Scan for the cell matching the given text and deliver its (x, y) coordinate at center. 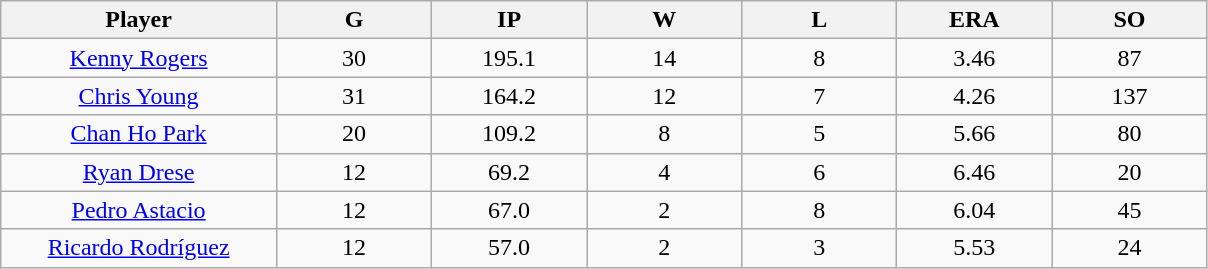
IP (510, 20)
W (664, 20)
5.53 (974, 248)
G (354, 20)
5.66 (974, 134)
Ryan Drese (139, 172)
7 (820, 96)
24 (1130, 248)
6 (820, 172)
Ricardo Rodríguez (139, 248)
3.46 (974, 58)
SO (1130, 20)
164.2 (510, 96)
Chris Young (139, 96)
Player (139, 20)
67.0 (510, 210)
Pedro Astacio (139, 210)
195.1 (510, 58)
69.2 (510, 172)
80 (1130, 134)
45 (1130, 210)
4 (664, 172)
30 (354, 58)
Chan Ho Park (139, 134)
4.26 (974, 96)
87 (1130, 58)
3 (820, 248)
31 (354, 96)
6.46 (974, 172)
6.04 (974, 210)
14 (664, 58)
Kenny Rogers (139, 58)
L (820, 20)
57.0 (510, 248)
109.2 (510, 134)
5 (820, 134)
ERA (974, 20)
137 (1130, 96)
